Find where the given text appears and provide that cell's center as [X, Y] coordinate. 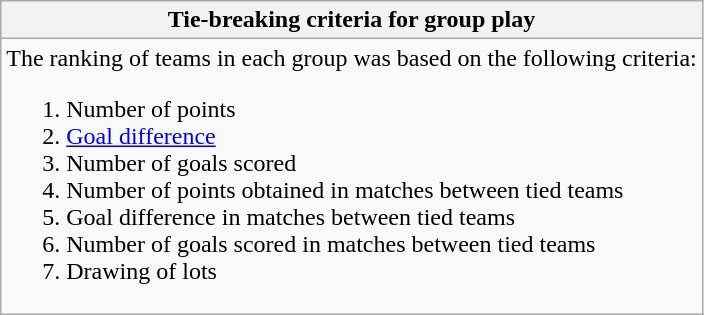
Tie-breaking criteria for group play [352, 20]
